Scan for the cell matching the given text and deliver its [X, Y] coordinate at center. 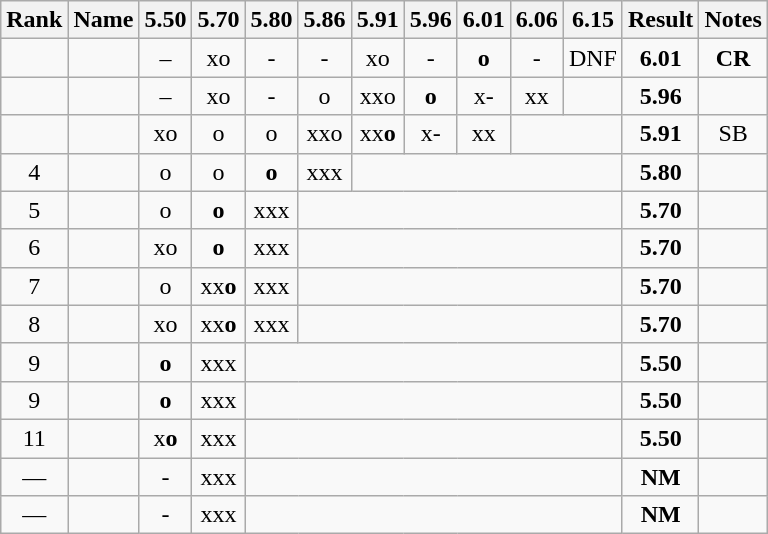
Rank [34, 20]
Result [660, 20]
6.06 [536, 20]
4 [34, 172]
5.86 [324, 20]
5 [34, 210]
Notes [733, 20]
DNF [592, 58]
7 [34, 286]
CR [733, 58]
11 [34, 438]
SB [733, 134]
Name [104, 20]
6.15 [592, 20]
8 [34, 324]
6 [34, 248]
